Return [X, Y] of the center of cell containing provided text 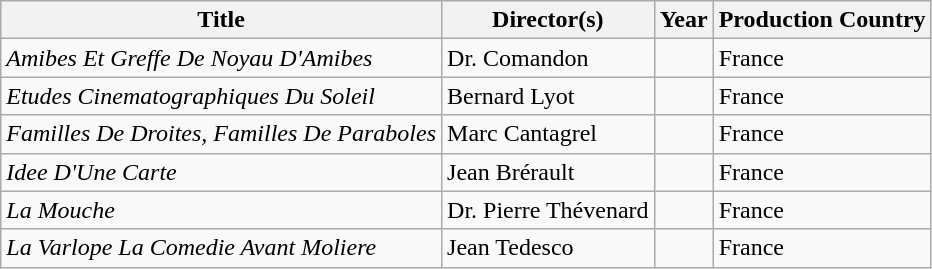
Jean Tedesco [548, 248]
Title [222, 20]
Marc Cantagrel [548, 134]
Bernard Lyot [548, 96]
Director(s) [548, 20]
Etudes Cinematographiques Du Soleil [222, 96]
La Varlope La Comedie Avant Moliere [222, 248]
Year [684, 20]
Dr. Pierre Thévenard [548, 210]
La Mouche [222, 210]
Jean Brérault [548, 172]
Familles De Droites, Familles De Paraboles [222, 134]
Idee D'Une Carte [222, 172]
Dr. Comandon [548, 58]
Production Country [822, 20]
Amibes Et Greffe De Noyau D'Amibes [222, 58]
